Scan for the cell matching the given text and deliver its (x, y) coordinate at center. 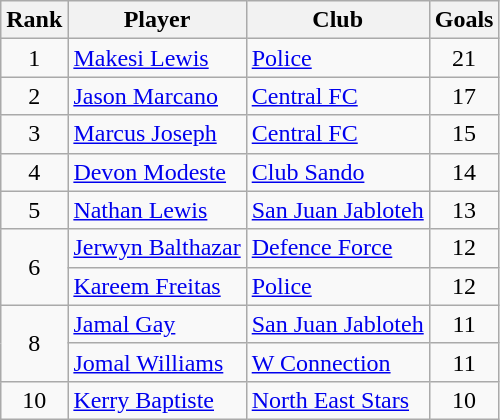
Jerwyn Balthazar (157, 248)
13 (464, 210)
Club (338, 20)
Marcus Joseph (157, 134)
Kerry Baptiste (157, 400)
Devon Modeste (157, 172)
Defence Force (338, 248)
17 (464, 96)
W Connection (338, 362)
Jomal Williams (157, 362)
Club Sando (338, 172)
Nathan Lewis (157, 210)
North East Stars (338, 400)
Rank (34, 20)
Player (157, 20)
8 (34, 343)
6 (34, 267)
Jason Marcano (157, 96)
5 (34, 210)
15 (464, 134)
2 (34, 96)
1 (34, 58)
Makesi Lewis (157, 58)
Goals (464, 20)
Kareem Freitas (157, 286)
Jamal Gay (157, 324)
3 (34, 134)
14 (464, 172)
4 (34, 172)
21 (464, 58)
